Capture the cell that displays the provided text and extract its [X, Y] central coordinate. 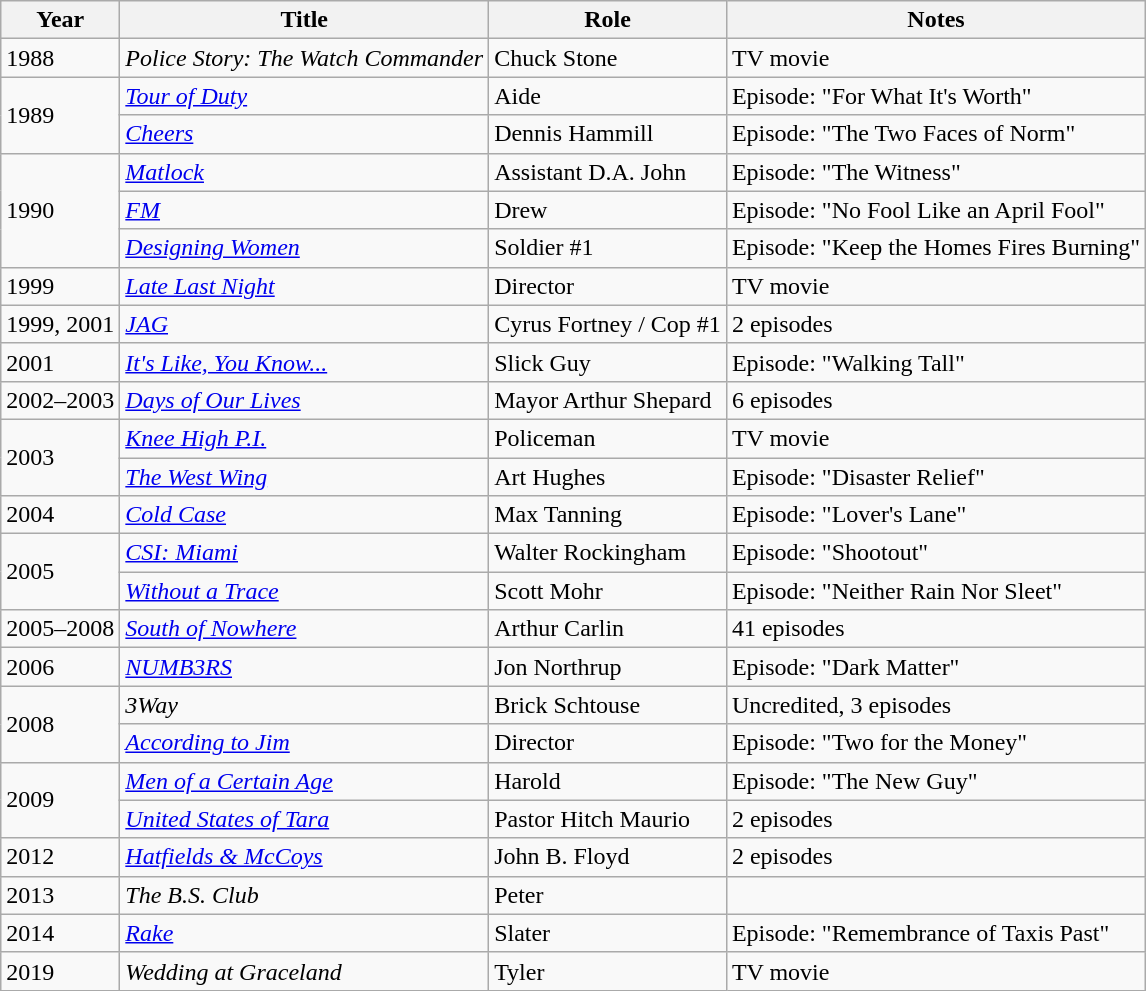
Role [608, 20]
Mayor Arthur Shepard [608, 400]
Jon Northrup [608, 667]
Episode: "Two for the Money" [936, 743]
Designing Women [304, 248]
Title [304, 20]
CSI: Miami [304, 553]
Episode: "Disaster Relief" [936, 477]
1988 [60, 58]
Uncredited, 3 episodes [936, 705]
2005–2008 [60, 629]
Cyrus Fortney / Cop #1 [608, 324]
Arthur Carlin [608, 629]
Cheers [304, 134]
Scott Mohr [608, 591]
2008 [60, 724]
Episode: "No Fool Like an April Fool" [936, 210]
2005 [60, 572]
Episode: "Remembrance of Taxis Past" [936, 933]
Policeman [608, 438]
South of Nowhere [304, 629]
Episode: "Neither Rain Nor Sleet" [936, 591]
Days of Our Lives [304, 400]
NUMB3RS [304, 667]
2006 [60, 667]
Episode: "Dark Matter" [936, 667]
Episode: "Shootout" [936, 553]
Drew [608, 210]
2014 [60, 933]
Notes [936, 20]
41 episodes [936, 629]
JAG [304, 324]
The B.S. Club [304, 895]
2013 [60, 895]
Knee High P.I. [304, 438]
2002–2003 [60, 400]
Hatfields & McCoys [304, 857]
Episode: "Walking Tall" [936, 362]
Episode: "The New Guy" [936, 781]
1989 [60, 115]
United States of Tara [304, 819]
Aide [608, 96]
Without a Trace [304, 591]
1999 [60, 286]
Max Tanning [608, 515]
Episode: "For What It's Worth" [936, 96]
Pastor Hitch Maurio [608, 819]
6 episodes [936, 400]
Episode: "Lover's Lane" [936, 515]
3Way [304, 705]
Brick Schtouse [608, 705]
Tour of Duty [304, 96]
Late Last Night [304, 286]
Episode: "The Witness" [936, 172]
John B. Floyd [608, 857]
Soldier #1 [608, 248]
Peter [608, 895]
Men of a Certain Age [304, 781]
1999, 2001 [60, 324]
Year [60, 20]
It's Like, You Know... [304, 362]
Matlock [304, 172]
Wedding at Graceland [304, 971]
Rake [304, 933]
2003 [60, 457]
FM [304, 210]
Slick Guy [608, 362]
Harold [608, 781]
Dennis Hammill [608, 134]
Walter Rockingham [608, 553]
1990 [60, 210]
Slater [608, 933]
2004 [60, 515]
The West Wing [304, 477]
Chuck Stone [608, 58]
According to Jim [304, 743]
Police Story: The Watch Commander [304, 58]
Tyler [608, 971]
2009 [60, 800]
2001 [60, 362]
2019 [60, 971]
Assistant D.A. John [608, 172]
2012 [60, 857]
Episode: "Keep the Homes Fires Burning" [936, 248]
Episode: "The Two Faces of Norm" [936, 134]
Art Hughes [608, 477]
Cold Case [304, 515]
